Identify which cell holds the provided text, then report its [X, Y] central coordinate. 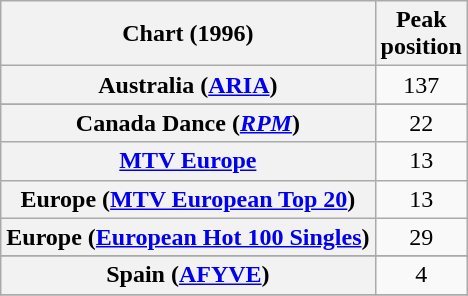
Peakposition [421, 34]
Chart (1996) [188, 34]
Europe (European Hot 100 Singles) [188, 237]
22 [421, 123]
29 [421, 237]
4 [421, 275]
Spain (AFYVE) [188, 275]
Australia (ARIA) [188, 85]
Canada Dance (RPM) [188, 123]
Europe (MTV European Top 20) [188, 199]
137 [421, 85]
MTV Europe [188, 161]
